Provide the (X, Y) coordinate of the cell's center where the given text is located.  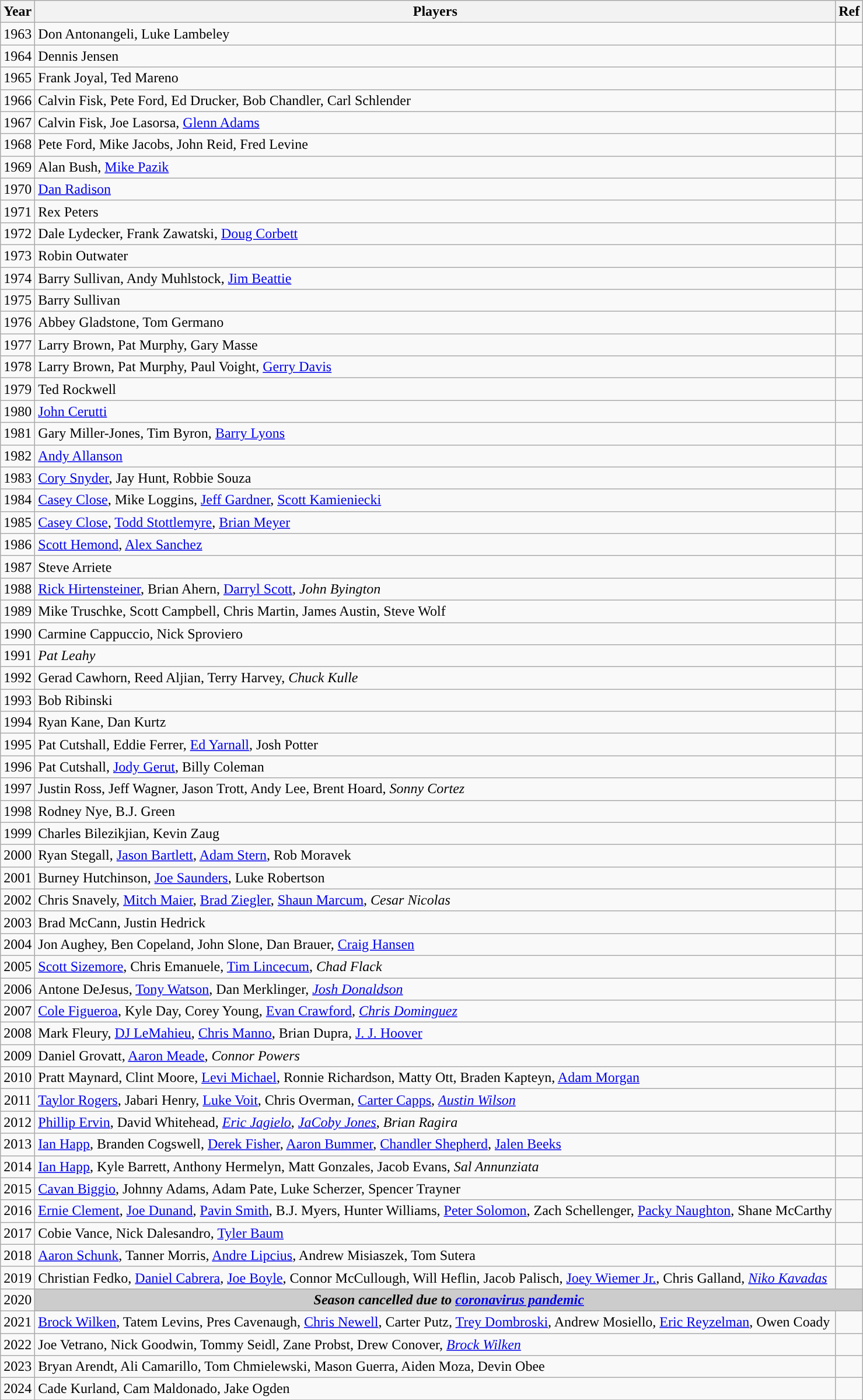
1988 (18, 589)
Daniel Grovatt, Aaron Meade, Connor Powers (435, 1056)
2007 (18, 1011)
Brad McCann, Justin Hedrick (435, 922)
1993 (18, 700)
Barry Sullivan (435, 301)
1998 (18, 811)
Frank Joyal, Ted Mareno (435, 78)
2005 (18, 966)
Ted Rockwell (435, 389)
Cobie Vance, Nick Dalesandro, Tyler Baum (435, 1233)
Calvin Fisk, Joe Lasorsa, Glenn Adams (435, 123)
2010 (18, 1078)
1969 (18, 167)
1978 (18, 367)
1967 (18, 123)
Gary Miller-Jones, Tim Byron, Barry Lyons (435, 434)
1975 (18, 301)
Bob Ribinski (435, 700)
1965 (18, 78)
John Cerutti (435, 411)
2020 (18, 1300)
1972 (18, 233)
Larry Brown, Pat Murphy, Gary Masse (435, 345)
Bryan Arendt, Ali Camarillo, Tom Chmielewski, Mason Guerra, Aiden Moza, Devin Obee (435, 1367)
Dennis Jensen (435, 56)
Chris Snavely, Mitch Maier, Brad Ziegler, Shaun Marcum, Cesar Nicolas (435, 900)
Year (18, 12)
Dale Lydecker, Frank Zawatski, Doug Corbett (435, 233)
Justin Ross, Jeff Wagner, Jason Trott, Andy Lee, Brent Hoard, Sonny Cortez (435, 789)
1973 (18, 256)
Ryan Stegall, Jason Bartlett, Adam Stern, Rob Moravek (435, 856)
1983 (18, 478)
Dan Radison (435, 189)
2006 (18, 989)
Phillip Ervin, David Whitehead, Eric Jagielo, JaCoby Jones, Brian Ragira (435, 1122)
2015 (18, 1189)
2017 (18, 1233)
Carmine Cappuccio, Nick Sproviero (435, 633)
1991 (18, 656)
2013 (18, 1144)
Ref (850, 12)
1980 (18, 411)
2008 (18, 1034)
Ian Happ, Branden Cogswell, Derek Fisher, Aaron Bummer, Chandler Shepherd, Jalen Beeks (435, 1144)
Alan Bush, Mike Pazik (435, 167)
Casey Close, Mike Loggins, Jeff Gardner, Scott Kamieniecki (435, 500)
Players (435, 12)
Larry Brown, Pat Murphy, Paul Voight, Gerry Davis (435, 367)
2002 (18, 900)
1987 (18, 567)
Ryan Kane, Dan Kurtz (435, 722)
Robin Outwater (435, 256)
2018 (18, 1255)
1985 (18, 522)
1981 (18, 434)
1999 (18, 833)
1995 (18, 745)
Cade Kurland, Cam Maldonado, Jake Ogden (435, 1389)
1979 (18, 389)
1982 (18, 456)
Burney Hutchinson, Joe Saunders, Luke Robertson (435, 878)
1989 (18, 611)
Casey Close, Todd Stottlemyre, Brian Meyer (435, 522)
2024 (18, 1389)
Andy Allanson (435, 456)
1994 (18, 722)
Antone DeJesus, Tony Watson, Dan Merklinger, Josh Donaldson (435, 989)
Cole Figueroa, Kyle Day, Corey Young, Evan Crawford, Chris Dominguez (435, 1011)
Ernie Clement, Joe Dunand, Pavin Smith, B.J. Myers, Hunter Williams, Peter Solomon, Zach Schellenger, Packy Naughton, Shane McCarthy (435, 1211)
Scott Sizemore, Chris Emanuele, Tim Lincecum, Chad Flack (435, 966)
1976 (18, 323)
2004 (18, 944)
2022 (18, 1344)
Steve Arriete (435, 567)
1986 (18, 544)
Pat Cutshall, Eddie Ferrer, Ed Yarnall, Josh Potter (435, 745)
Cory Snyder, Jay Hunt, Robbie Souza (435, 478)
Jon Aughey, Ben Copeland, John Slone, Dan Brauer, Craig Hansen (435, 944)
Rick Hirtensteiner, Brian Ahern, Darryl Scott, John Byington (435, 589)
1974 (18, 278)
Mark Fleury, DJ LeMahieu, Chris Manno, Brian Dupra, J. J. Hoover (435, 1034)
1968 (18, 145)
2001 (18, 878)
Rex Peters (435, 211)
1990 (18, 633)
Charles Bilezikjian, Kevin Zaug (435, 833)
Ian Happ, Kyle Barrett, Anthony Hermelyn, Matt Gonzales, Jacob Evans, Sal Annunziata (435, 1167)
1964 (18, 56)
1997 (18, 789)
1992 (18, 678)
2014 (18, 1167)
2023 (18, 1367)
Barry Sullivan, Andy Muhlstock, Jim Beattie (435, 278)
Cavan Biggio, Johnny Adams, Adam Pate, Luke Scherzer, Spencer Trayner (435, 1189)
1971 (18, 211)
Season cancelled due to coronavirus pandemic (449, 1300)
Brock Wilken, Tatem Levins, Pres Cavenaugh, Chris Newell, Carter Putz, Trey Dombroski, Andrew Mosiello, Eric Reyzelman, Owen Coady (435, 1322)
2003 (18, 922)
Joe Vetrano, Nick Goodwin, Tommy Seidl, Zane Probst, Drew Conover, Brock Wilken (435, 1344)
Taylor Rogers, Jabari Henry, Luke Voit, Chris Overman, Carter Capps, Austin Wilson (435, 1100)
1977 (18, 345)
1970 (18, 189)
1984 (18, 500)
Mike Truschke, Scott Campbell, Chris Martin, James Austin, Steve Wolf (435, 611)
Pratt Maynard, Clint Moore, Levi Michael, Ronnie Richardson, Matty Ott, Braden Kapteyn, Adam Morgan (435, 1078)
Calvin Fisk, Pete Ford, Ed Drucker, Bob Chandler, Carl Schlender (435, 100)
Don Antonangeli, Luke Lambeley (435, 34)
Pat Leahy (435, 656)
Pete Ford, Mike Jacobs, John Reid, Fred Levine (435, 145)
Gerad Cawhorn, Reed Aljian, Terry Harvey, Chuck Kulle (435, 678)
2016 (18, 1211)
Abbey Gladstone, Tom Germano (435, 323)
Pat Cutshall, Jody Gerut, Billy Coleman (435, 767)
1966 (18, 100)
2011 (18, 1100)
1996 (18, 767)
2021 (18, 1322)
2000 (18, 856)
Scott Hemond, Alex Sanchez (435, 544)
1963 (18, 34)
2019 (18, 1277)
Aaron Schunk, Tanner Morris, Andre Lipcius, Andrew Misiaszek, Tom Sutera (435, 1255)
2012 (18, 1122)
Rodney Nye, B.J. Green (435, 811)
Christian Fedko, Daniel Cabrera, Joe Boyle, Connor McCullough, Will Heflin, Jacob Palisch, Joey Wiemer Jr., Chris Galland, Niko Kavadas (435, 1277)
2009 (18, 1056)
